Extract the (x, y) coordinate from the center of the cell holding the provided text.  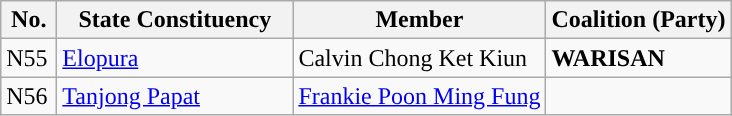
No. (29, 20)
N56 (29, 96)
WARISAN (638, 58)
Tanjong Papat (175, 96)
Elopura (175, 58)
Calvin Chong Ket Kiun (420, 58)
Coalition (Party) (638, 20)
Member (420, 20)
N55 (29, 58)
Frankie Poon Ming Fung (420, 96)
State Constituency (175, 20)
